Detect which cell encompasses the target text, then output its [x, y] center coordinate. 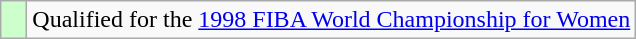
Qualified for the 1998 FIBA World Championship for Women [332, 20]
